Scan for the cell matching the given text and deliver its (X, Y) coordinate at center. 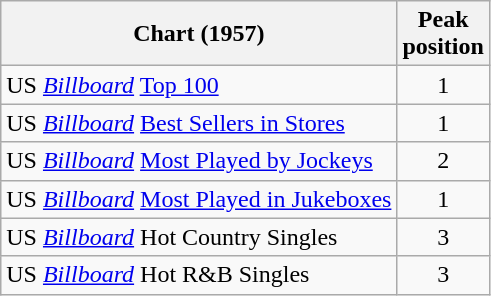
US Billboard Most Played by Jockeys (199, 161)
US Billboard Best Sellers in Stores (199, 123)
2 (443, 161)
Peakposition (443, 34)
Chart (1957) (199, 34)
US Billboard Hot R&B Singles (199, 275)
US Billboard Most Played in Jukeboxes (199, 199)
US Billboard Top 100 (199, 85)
US Billboard Hot Country Singles (199, 237)
